Identify which cell holds the provided text, then report its (X, Y) central coordinate. 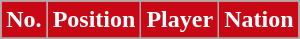
Nation (259, 20)
Position (94, 20)
Player (180, 20)
No. (24, 20)
